Determine the [x, y] coordinate at the center of the cell enclosing the given text.  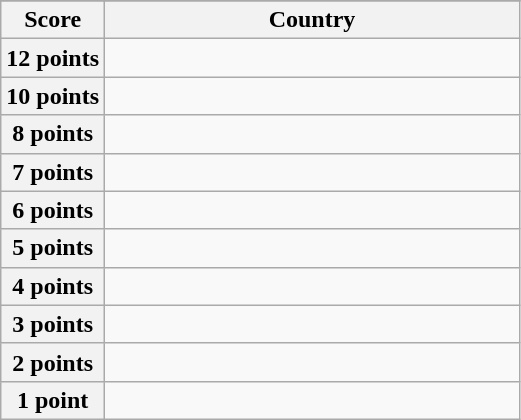
7 points [53, 172]
4 points [53, 286]
2 points [53, 362]
5 points [53, 248]
1 point [53, 400]
Score [53, 20]
6 points [53, 210]
12 points [53, 58]
8 points [53, 134]
3 points [53, 324]
Country [312, 20]
10 points [53, 96]
